Determine the [x, y] coordinate at the center of the cell enclosing the given text.  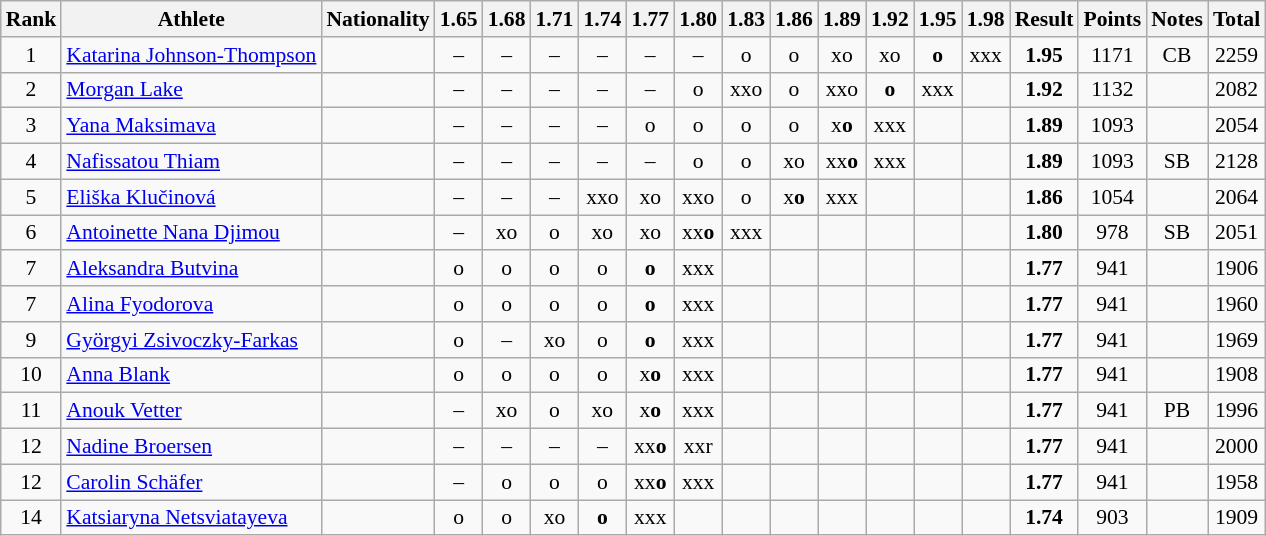
Athlete [191, 19]
4 [32, 162]
2000 [1236, 447]
1132 [1112, 90]
Total [1236, 19]
10 [32, 375]
2051 [1236, 233]
Notes [1177, 19]
3 [32, 126]
Aleksandra Butvina [191, 269]
Anna Blank [191, 375]
Györgyi Zsivoczky-Farkas [191, 340]
Nadine Broersen [191, 447]
1171 [1112, 55]
11 [32, 411]
9 [32, 340]
Yana Maksimava [191, 126]
2 [32, 90]
1 [32, 55]
1.83 [746, 19]
Carolin Schäfer [191, 482]
Rank [32, 19]
1906 [1236, 269]
6 [32, 233]
1996 [1236, 411]
Katsiaryna Netsviatayeva [191, 518]
14 [32, 518]
1908 [1236, 375]
1969 [1236, 340]
Points [1112, 19]
978 [1112, 233]
Result [1044, 19]
PB [1177, 411]
2082 [1236, 90]
2054 [1236, 126]
Eliška Klučinová [191, 197]
Antoinette Nana Djimou [191, 233]
1054 [1112, 197]
1.98 [986, 19]
Morgan Lake [191, 90]
903 [1112, 518]
Nafissatou Thiam [191, 162]
1958 [1236, 482]
Anouk Vetter [191, 411]
5 [32, 197]
1.71 [555, 19]
1.68 [507, 19]
1909 [1236, 518]
Katarina Johnson-Thompson [191, 55]
xxr [698, 447]
CB [1177, 55]
2128 [1236, 162]
Nationality [378, 19]
2064 [1236, 197]
1.65 [459, 19]
1960 [1236, 304]
2259 [1236, 55]
Alina Fyodorova [191, 304]
